From the cell containing the given text, extract its center point as [x, y] coordinate. 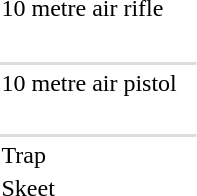
10 metre air pistol [89, 83]
Trap [89, 155]
